Identify which cell holds the provided text, then report its [X, Y] central coordinate. 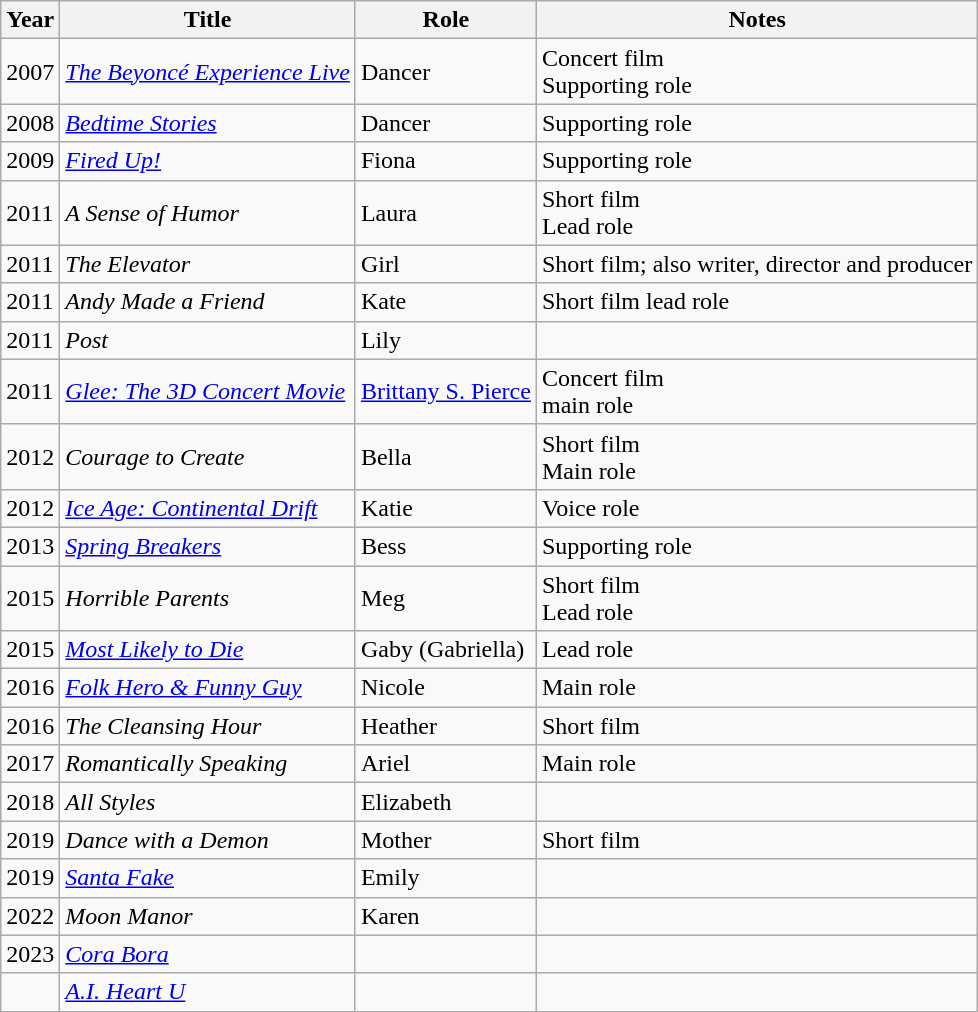
2017 [30, 764]
Folk Hero & Funny Guy [208, 688]
Lily [446, 340]
Fiona [446, 161]
Dance with a Demon [208, 840]
Role [446, 20]
Nicole [446, 688]
2009 [30, 161]
Elizabeth [446, 802]
Spring Breakers [208, 546]
Heather [446, 726]
2008 [30, 123]
Voice role [756, 508]
Notes [756, 20]
2023 [30, 954]
Bedtime Stories [208, 123]
Lead role [756, 650]
The Beyoncé Experience Live [208, 72]
2013 [30, 546]
Mother [446, 840]
Most Likely to Die [208, 650]
The Cleansing Hour [208, 726]
Romantically Speaking [208, 764]
Year [30, 20]
Katie [446, 508]
Post [208, 340]
Short film lead role [756, 302]
Short filmMain role [756, 456]
2007 [30, 72]
Brittany S. Pierce [446, 392]
Title [208, 20]
Moon Manor [208, 916]
Laura [446, 212]
Concert filmmain role [756, 392]
Ice Age: Continental Drift [208, 508]
Santa Fake [208, 878]
2022 [30, 916]
Fired Up! [208, 161]
All Styles [208, 802]
Karen [446, 916]
Concert filmSupporting role [756, 72]
Glee: The 3D Concert Movie [208, 392]
Bella [446, 456]
Kate [446, 302]
Short film; also writer, director and producer [756, 264]
Cora Bora [208, 954]
Girl [446, 264]
Emily [446, 878]
Courage to Create [208, 456]
Meg [446, 598]
Horrible Parents [208, 598]
Andy Made a Friend [208, 302]
The Elevator [208, 264]
Bess [446, 546]
A Sense of Humor [208, 212]
2018 [30, 802]
A.I. Heart U [208, 992]
Gaby (Gabriella) [446, 650]
Ariel [446, 764]
